Return the [x, y] coordinate for the center point of the cell that contains the specified text.  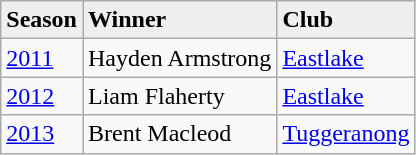
2013 [42, 134]
Season [42, 20]
Liam Flaherty [179, 96]
Brent Macleod [179, 134]
Winner [179, 20]
2012 [42, 96]
Hayden Armstrong [179, 58]
Club [346, 20]
2011 [42, 58]
Tuggeranong [346, 134]
